Extract the [x, y] coordinate from the center of the cell holding the provided text.  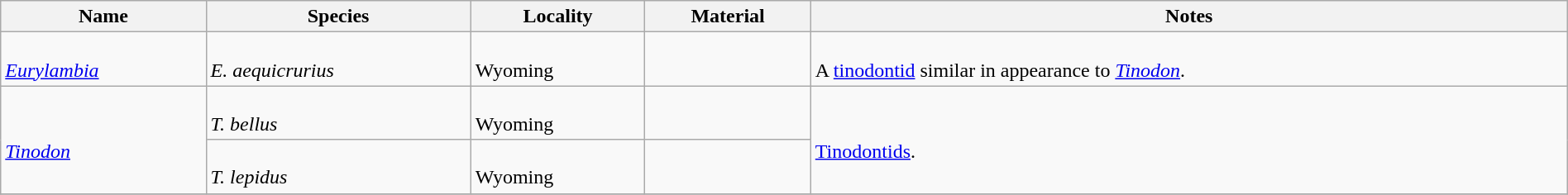
Species [338, 17]
Locality [557, 17]
Tinodontids. [1189, 140]
A tinodontid similar in appearance to Tinodon. [1189, 59]
E. aequicrurius [338, 59]
Tinodon [103, 140]
Material [728, 17]
Notes [1189, 17]
Eurylambia [103, 59]
T. lepidus [338, 167]
Name [103, 17]
T. bellus [338, 112]
